Extract the [x, y] coordinate from the center of the cell holding the provided text.  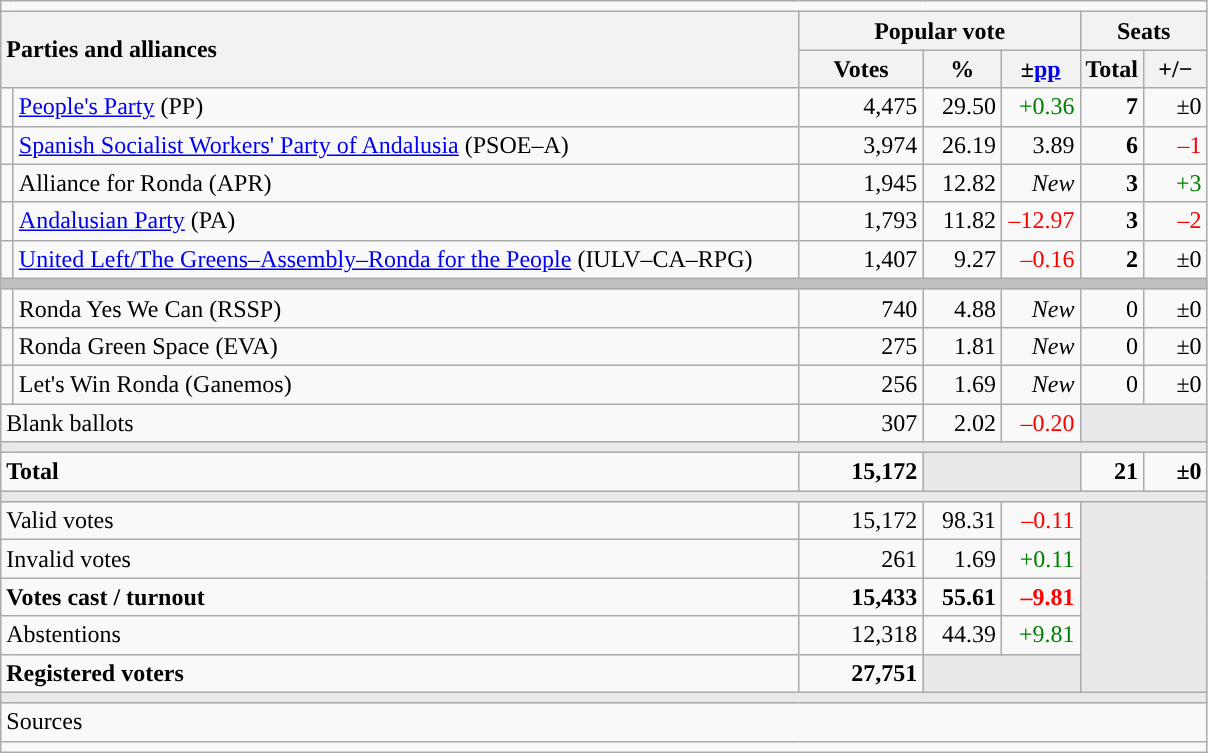
Alliance for Ronda (APR) [406, 183]
21 [1112, 472]
98.31 [962, 521]
+/− [1176, 69]
1,793 [861, 221]
% [962, 69]
256 [861, 384]
–0.16 [1040, 259]
–9.81 [1040, 597]
2 [1112, 259]
26.19 [962, 145]
Sources [604, 722]
6 [1112, 145]
Votes [861, 69]
4,475 [861, 107]
261 [861, 559]
1.81 [962, 346]
55.61 [962, 597]
3.89 [1040, 145]
+0.11 [1040, 559]
Blank ballots [400, 423]
4.88 [962, 308]
Andalusian Party (PA) [406, 221]
–2 [1176, 221]
275 [861, 346]
2.02 [962, 423]
Parties and alliances [400, 50]
Registered voters [400, 673]
1,945 [861, 183]
15,433 [861, 597]
307 [861, 423]
+9.81 [1040, 635]
Invalid votes [400, 559]
12.82 [962, 183]
3,974 [861, 145]
United Left/The Greens–Assembly–Ronda for the People (IULV–CA–RPG) [406, 259]
Popular vote [940, 31]
–1 [1176, 145]
740 [861, 308]
Ronda Green Space (EVA) [406, 346]
+0.36 [1040, 107]
Ronda Yes We Can (RSSP) [406, 308]
±pp [1040, 69]
–12.97 [1040, 221]
Spanish Socialist Workers' Party of Andalusia (PSOE–A) [406, 145]
Valid votes [400, 521]
Let's Win Ronda (Ganemos) [406, 384]
Seats [1144, 31]
Votes cast / turnout [400, 597]
–0.20 [1040, 423]
Abstentions [400, 635]
44.39 [962, 635]
People's Party (PP) [406, 107]
12,318 [861, 635]
–0.11 [1040, 521]
27,751 [861, 673]
29.50 [962, 107]
11.82 [962, 221]
9.27 [962, 259]
+3 [1176, 183]
7 [1112, 107]
1,407 [861, 259]
